Return [x, y] of the center of cell containing provided text 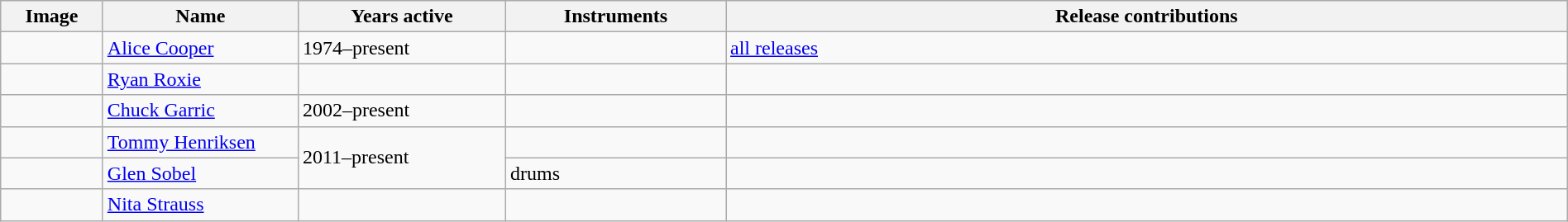
Chuck Garric [200, 111]
2011–present [402, 158]
Ryan Roxie [200, 79]
Tommy Henriksen [200, 142]
Years active [402, 17]
Image [52, 17]
Instruments [615, 17]
Nita Strauss [200, 205]
Glen Sobel [200, 173]
drums [615, 173]
2002–present [402, 111]
Release contributions [1147, 17]
Alice Cooper [200, 48]
all releases [1147, 48]
1974–present [402, 48]
Name [200, 17]
